Provide the [x, y] coordinate of the cell's center where the given text is located.  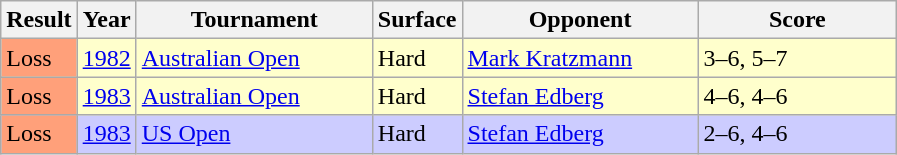
Surface [417, 20]
1982 [106, 58]
Score [798, 20]
Tournament [254, 20]
2–6, 4–6 [798, 134]
US Open [254, 134]
3–6, 5–7 [798, 58]
Opponent [580, 20]
4–6, 4–6 [798, 96]
Year [106, 20]
Result [39, 20]
Mark Kratzmann [580, 58]
